Determine the [x, y] coordinate at the center of the cell enclosing the given text.  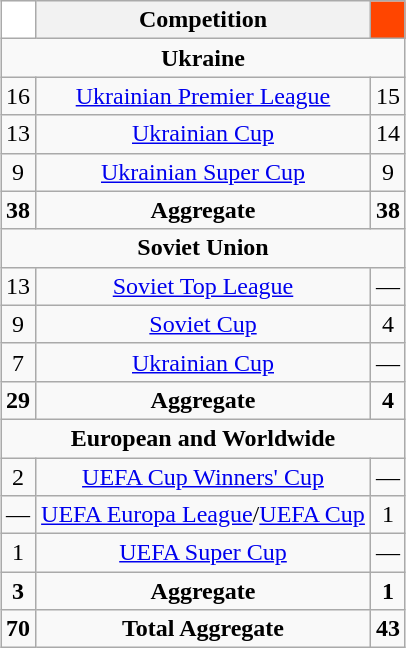
70 [18, 629]
14 [388, 134]
Soviet Union [204, 248]
15 [388, 96]
29 [18, 400]
Total Aggregate [204, 629]
UEFA Super Cup [204, 553]
Ukraine [204, 58]
UEFA Cup Winners' Cup [204, 477]
3 [18, 591]
2 [18, 477]
Ukrainian Premier League [204, 96]
Soviet Cup [204, 324]
European and Worldwide [204, 438]
Competition [204, 20]
7 [18, 362]
Soviet Top League [204, 286]
UEFA Europa League/UEFA Cup [204, 515]
Ukrainian Super Cup [204, 172]
43 [388, 629]
16 [18, 96]
